Extract the [x, y] coordinate from the center of the cell holding the provided text.  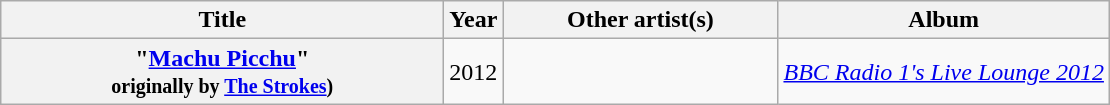
BBC Radio 1's Live Lounge 2012 [944, 72]
Album [944, 20]
Other artist(s) [640, 20]
Year [474, 20]
"Machu Picchu" originally by The Strokes) [222, 72]
2012 [474, 72]
Title [222, 20]
